Find where the given text appears and provide that cell's center as [X, Y] coordinate. 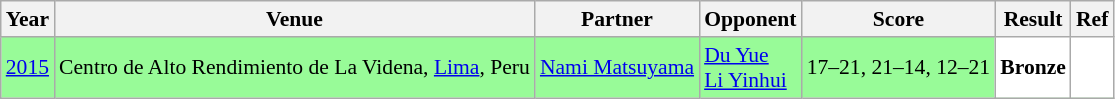
Bronze [1033, 68]
Opponent [750, 19]
Du Yue Li Yinhui [750, 68]
Result [1033, 19]
Year [28, 19]
17–21, 21–14, 12–21 [899, 68]
Score [899, 19]
Ref [1092, 19]
Nami Matsuyama [617, 68]
2015 [28, 68]
Centro de Alto Rendimiento de La Videna, Lima, Peru [294, 68]
Venue [294, 19]
Partner [617, 19]
